Pinpoint the cell where the given text exists, returning its [x, y] midpoint coordinate. 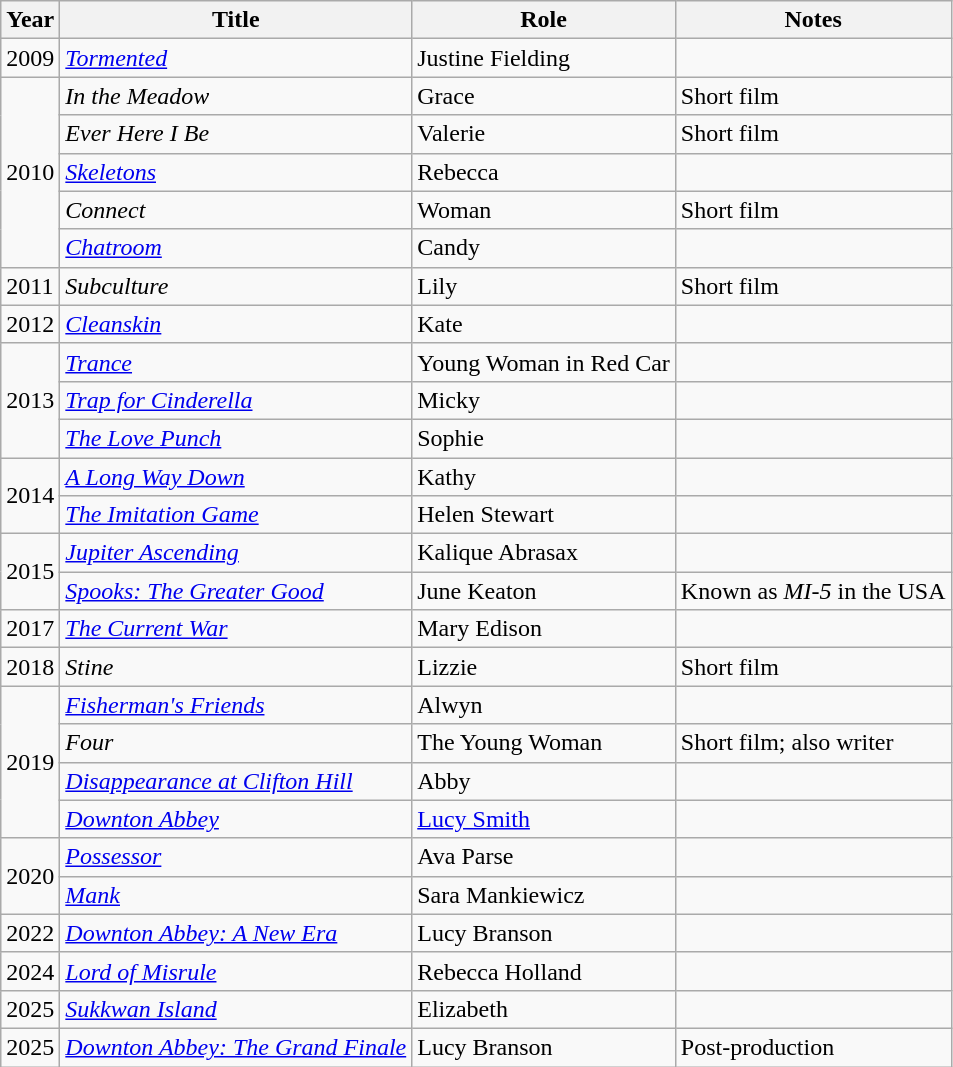
Lord of Misrule [236, 971]
2010 [30, 172]
Lizzie [544, 667]
Downton Abbey [236, 819]
Spooks: The Greater Good [236, 591]
Title [236, 20]
2013 [30, 400]
Mank [236, 895]
The Love Punch [236, 438]
2017 [30, 629]
Jupiter Ascending [236, 553]
Sukkwan Island [236, 1009]
Young Woman in Red Car [544, 362]
The Young Woman [544, 743]
Downton Abbey: The Grand Finale [236, 1047]
Notes [813, 20]
A Long Way Down [236, 477]
Subculture [236, 286]
Rebecca Holland [544, 971]
2011 [30, 286]
Known as MI-5 in the USA [813, 591]
The Imitation Game [236, 515]
Cleanskin [236, 324]
Short film; also writer [813, 743]
Trap for Cinderella [236, 400]
Rebecca [544, 172]
Downton Abbey: A New Era [236, 933]
In the Meadow [236, 96]
Kathy [544, 477]
Stine [236, 667]
Justine Fielding [544, 58]
2022 [30, 933]
2009 [30, 58]
Woman [544, 210]
Skeletons [236, 172]
2020 [30, 876]
2012 [30, 324]
The Current War [236, 629]
Candy [544, 248]
Chatroom [236, 248]
Lily [544, 286]
Kalique Abrasax [544, 553]
Lucy Smith [544, 819]
2018 [30, 667]
Connect [236, 210]
Helen Stewart [544, 515]
Abby [544, 781]
2015 [30, 572]
Mary Edison [544, 629]
2014 [30, 496]
Kate [544, 324]
Post-production [813, 1047]
Sophie [544, 438]
Possessor [236, 857]
Valerie [544, 134]
Sara Mankiewicz [544, 895]
Fisherman's Friends [236, 705]
Ever Here I Be [236, 134]
Role [544, 20]
Disappearance at Clifton Hill [236, 781]
Elizabeth [544, 1009]
Trance [236, 362]
2019 [30, 762]
2024 [30, 971]
Tormented [236, 58]
Year [30, 20]
Grace [544, 96]
June Keaton [544, 591]
Alwyn [544, 705]
Four [236, 743]
Micky [544, 400]
Ava Parse [544, 857]
